Find where the given text appears and provide that cell's center as [X, Y] coordinate. 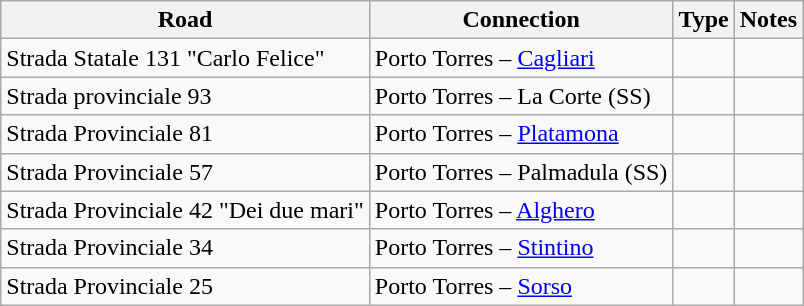
Porto Torres – Platamona [521, 134]
Strada Statale 131 "Carlo Felice" [186, 58]
Porto Torres – Stintino [521, 248]
Porto Torres – Sorso [521, 286]
Strada Provinciale 25 [186, 286]
Porto Torres – Cagliari [521, 58]
Porto Torres – La Corte (SS) [521, 96]
Strada provinciale 93 [186, 96]
Strada Provinciale 81 [186, 134]
Strada Provinciale 57 [186, 172]
Notes [768, 20]
Road [186, 20]
Connection [521, 20]
Porto Torres – Palmadula (SS) [521, 172]
Type [704, 20]
Porto Torres – Alghero [521, 210]
Strada Provinciale 42 "Dei due mari" [186, 210]
Strada Provinciale 34 [186, 248]
